Return the [X, Y] coordinate for the center point of the cell that contains the specified text.  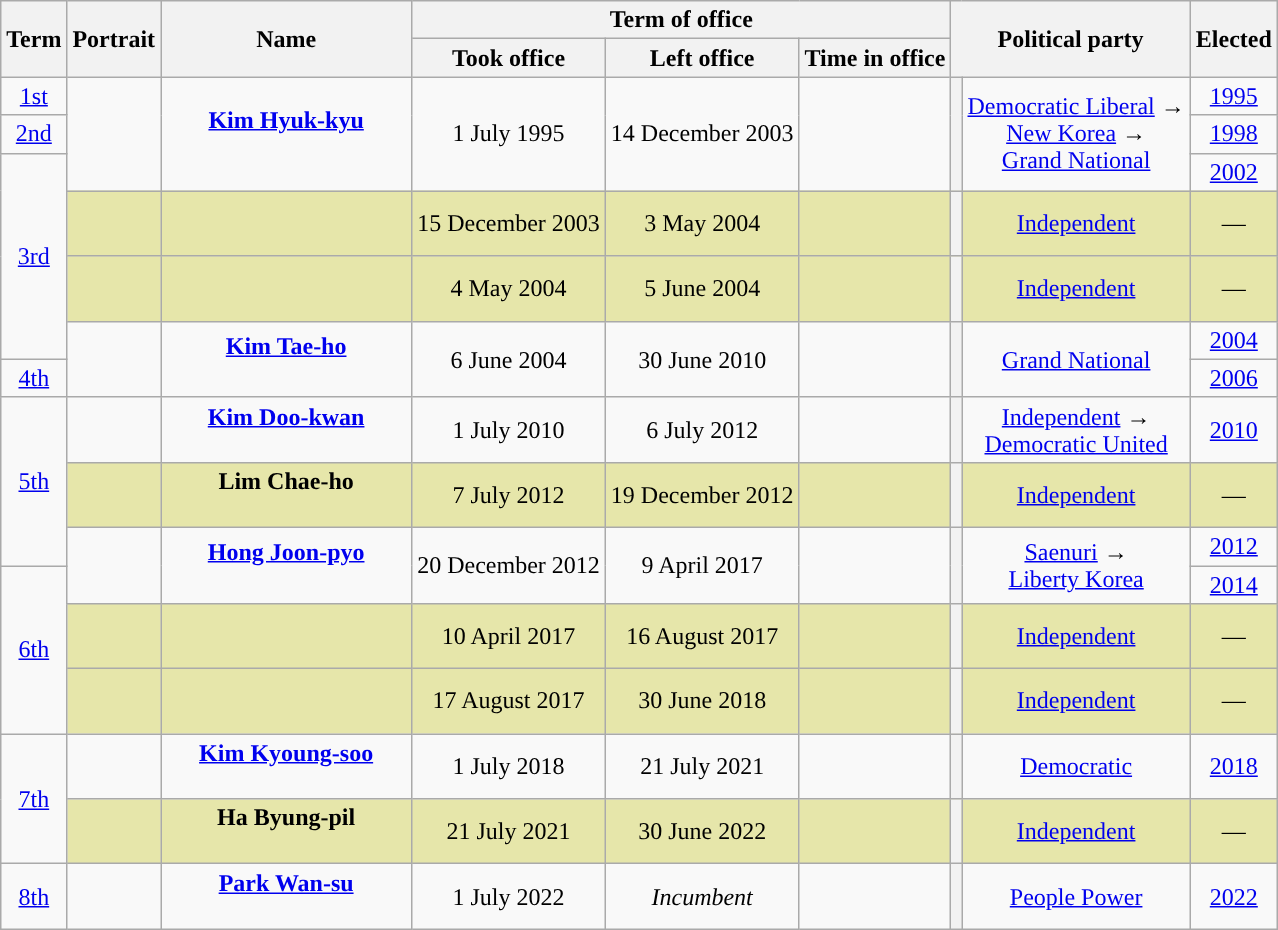
2nd [34, 134]
Kim Kyoung-soo [286, 766]
1998 [1234, 134]
9 April 2017 [702, 565]
1 July 1995 [509, 134]
Term of office [682, 20]
Kim Hyuk-kyu [286, 134]
30 June 2018 [702, 702]
2006 [1234, 378]
Incumbent [702, 896]
1 July 2018 [509, 766]
People Power [1076, 896]
3 May 2004 [702, 224]
4 May 2004 [509, 288]
1 July 2010 [509, 430]
Time in office [875, 58]
6 July 2012 [702, 430]
7 July 2012 [509, 494]
Park Wan-su [286, 896]
2018 [1234, 766]
Left office [702, 58]
14 December 2003 [702, 134]
Kim Tae-ho [286, 359]
Political party [1070, 39]
Independent →Democratic United [1076, 430]
2002 [1234, 172]
2004 [1234, 340]
6 June 2004 [509, 359]
Ha Byung-pil [286, 832]
20 December 2012 [509, 565]
Hong Joon-pyo [286, 565]
Term [34, 39]
1st [34, 96]
15 December 2003 [509, 224]
Took office [509, 58]
Saenuri →Liberty Korea [1076, 565]
Democratic [1076, 766]
5th [34, 481]
7th [34, 799]
6th [34, 650]
16 August 2017 [702, 636]
30 June 2022 [702, 832]
Name [286, 39]
2010 [1234, 430]
5 June 2004 [702, 288]
2012 [1234, 546]
19 December 2012 [702, 494]
2014 [1234, 585]
1 July 2022 [509, 896]
30 June 2010 [702, 359]
17 August 2017 [509, 702]
3rd [34, 256]
10 April 2017 [509, 636]
Kim Doo-kwan [286, 430]
8th [34, 896]
Grand National [1076, 359]
1995 [1234, 96]
4th [34, 378]
Portrait [114, 39]
Lim Chae-ho [286, 494]
Elected [1234, 39]
2022 [1234, 896]
Democratic Liberal →New Korea →Grand National [1076, 134]
